Capture the cell that displays the provided text and extract its [x, y] central coordinate. 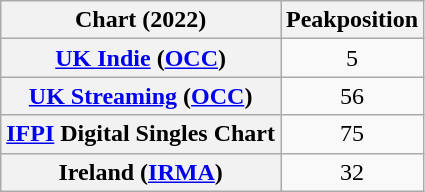
Peakposition [352, 20]
IFPI Digital Singles Chart [141, 134]
5 [352, 58]
Chart (2022) [141, 20]
UK Indie (OCC) [141, 58]
56 [352, 96]
UK Streaming (OCC) [141, 96]
75 [352, 134]
Ireland (IRMA) [141, 172]
32 [352, 172]
